Return the (X, Y) coordinate for the center point of the cell that contains the specified text.  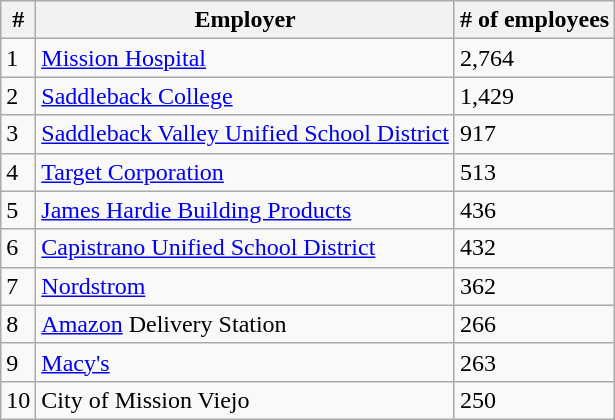
917 (534, 134)
Macy's (246, 362)
Mission Hospital (246, 58)
1,429 (534, 96)
9 (18, 362)
6 (18, 248)
James Hardie Building Products (246, 210)
266 (534, 324)
436 (534, 210)
250 (534, 400)
Saddleback College (246, 96)
2,764 (534, 58)
1 (18, 58)
10 (18, 400)
# of employees (534, 20)
5 (18, 210)
7 (18, 286)
Employer (246, 20)
Amazon Delivery Station (246, 324)
3 (18, 134)
432 (534, 248)
Capistrano Unified School District (246, 248)
City of Mission Viejo (246, 400)
# (18, 20)
8 (18, 324)
513 (534, 172)
362 (534, 286)
4 (18, 172)
Target Corporation (246, 172)
2 (18, 96)
Saddleback Valley Unified School District (246, 134)
263 (534, 362)
Nordstrom (246, 286)
